Detect which cell encompasses the target text, then output its [x, y] center coordinate. 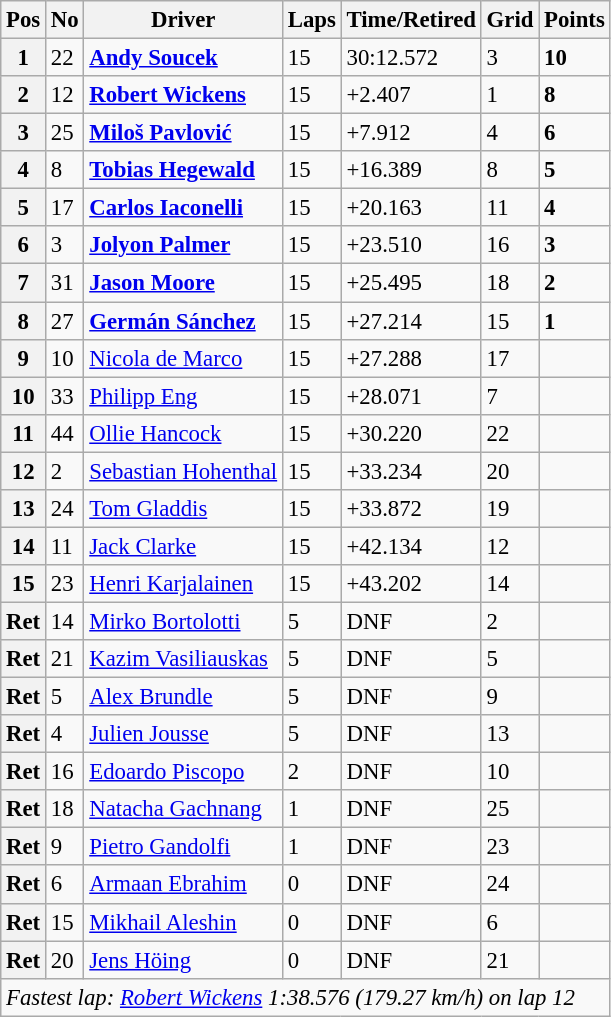
Pos [24, 20]
Jolyon Palmer [184, 245]
Fastest lap: Robert Wickens 1:38.576 (179.27 km/h) on lap 12 [306, 997]
+30.220 [411, 433]
Kazim Vasiliauskas [184, 659]
Germán Sánchez [184, 321]
33 [65, 396]
Henri Karjalainen [184, 584]
30:12.572 [411, 58]
Ollie Hancock [184, 433]
Andy Soucek [184, 58]
Grid [510, 20]
+25.495 [411, 283]
Julien Jousse [184, 734]
No [65, 20]
Carlos Iaconelli [184, 208]
19 [510, 509]
Alex Brundle [184, 697]
Miloš Pavlović [184, 133]
+7.912 [411, 133]
44 [65, 433]
Driver [184, 20]
Tobias Hegewald [184, 170]
+28.071 [411, 396]
Mirko Bortolotti [184, 621]
Pietro Gandolfi [184, 847]
Sebastian Hohenthal [184, 471]
+27.214 [411, 321]
+20.163 [411, 208]
+16.389 [411, 170]
Points [574, 20]
+42.134 [411, 546]
Robert Wickens [184, 95]
+23.510 [411, 245]
+27.288 [411, 358]
Philipp Eng [184, 396]
31 [65, 283]
+33.872 [411, 509]
Natacha Gachnang [184, 809]
Laps [312, 20]
Time/Retired [411, 20]
Armaan Ebrahim [184, 885]
+33.234 [411, 471]
Jack Clarke [184, 546]
Tom Gladdis [184, 509]
+2.407 [411, 95]
+43.202 [411, 584]
Edoardo Piscopo [184, 772]
27 [65, 321]
Mikhail Aleshin [184, 922]
Jens Höing [184, 960]
Jason Moore [184, 283]
Nicola de Marco [184, 358]
